Determine the [X, Y] coordinate at the center of the cell enclosing the given text.  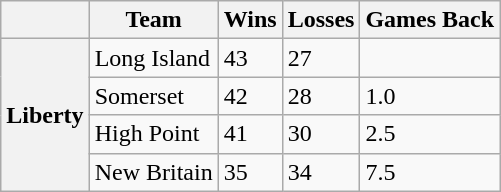
35 [250, 172]
New Britain [154, 172]
41 [250, 134]
7.5 [430, 172]
Somerset [154, 96]
43 [250, 58]
27 [321, 58]
Wins [250, 20]
Losses [321, 20]
Games Back [430, 20]
Long Island [154, 58]
30 [321, 134]
Team [154, 20]
42 [250, 96]
28 [321, 96]
34 [321, 172]
1.0 [430, 96]
High Point [154, 134]
Liberty [45, 115]
2.5 [430, 134]
